Provide the [x, y] coordinate of the cell's center where the given text is located.  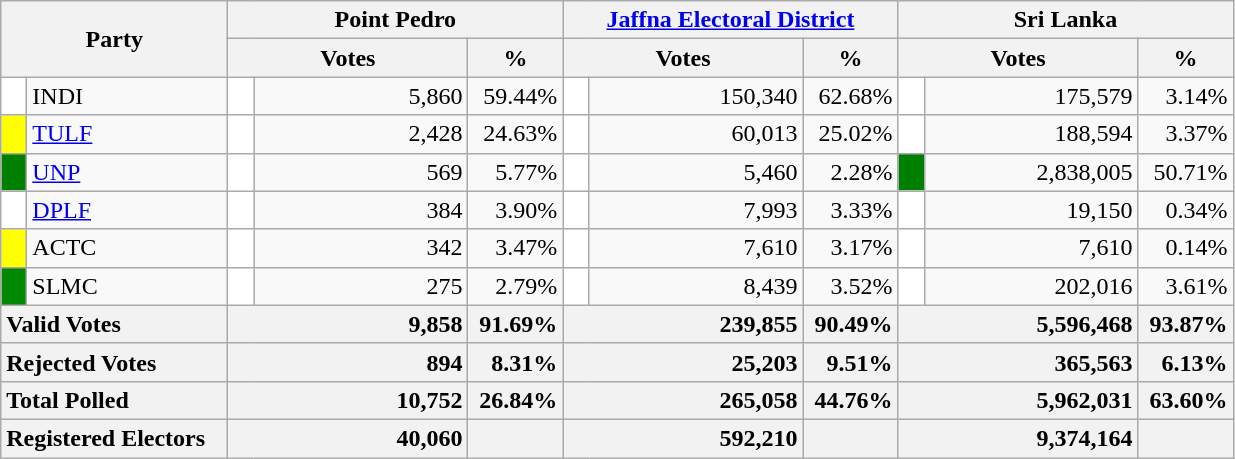
93.87% [1186, 324]
Rejected Votes [114, 362]
7,993 [696, 210]
25.02% [850, 134]
0.14% [1186, 248]
62.68% [850, 96]
2,428 [361, 134]
275 [361, 286]
9.51% [850, 362]
ACTC [128, 248]
5,860 [361, 96]
202,016 [1031, 286]
3.61% [1186, 286]
90.49% [850, 324]
10,752 [348, 400]
Jaffna Electoral District [730, 20]
3.14% [1186, 96]
188,594 [1031, 134]
2,838,005 [1031, 172]
60,013 [696, 134]
3.47% [516, 248]
592,210 [683, 438]
3.37% [1186, 134]
25,203 [683, 362]
9,374,164 [1018, 438]
Point Pedro [396, 20]
2.79% [516, 286]
Registered Electors [114, 438]
5,596,468 [1018, 324]
26.84% [516, 400]
3.17% [850, 248]
365,563 [1018, 362]
384 [361, 210]
DPLF [128, 210]
894 [348, 362]
59.44% [516, 96]
265,058 [683, 400]
342 [361, 248]
Total Polled [114, 400]
SLMC [128, 286]
5,962,031 [1018, 400]
8,439 [696, 286]
3.90% [516, 210]
5.77% [516, 172]
24.63% [516, 134]
2.28% [850, 172]
40,060 [348, 438]
9,858 [348, 324]
UNP [128, 172]
3.52% [850, 286]
Valid Votes [114, 324]
Party [114, 39]
239,855 [683, 324]
150,340 [696, 96]
63.60% [1186, 400]
50.71% [1186, 172]
175,579 [1031, 96]
8.31% [516, 362]
INDI [128, 96]
Sri Lanka [1066, 20]
6.13% [1186, 362]
19,150 [1031, 210]
5,460 [696, 172]
3.33% [850, 210]
569 [361, 172]
TULF [128, 134]
0.34% [1186, 210]
44.76% [850, 400]
91.69% [516, 324]
